From the cell containing the given text, extract its center point as [X, Y] coordinate. 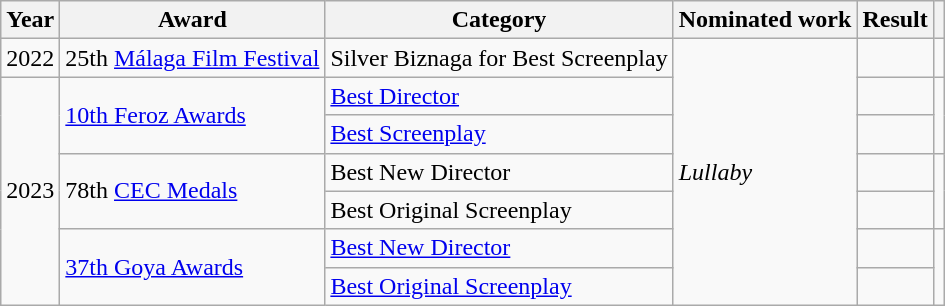
Result [895, 20]
Category [499, 20]
2023 [30, 191]
25th Málaga Film Festival [192, 58]
37th Goya Awards [192, 267]
Lullaby [765, 172]
Year [30, 20]
Award [192, 20]
10th Feroz Awards [192, 115]
2022 [30, 58]
Best Screenplay [499, 134]
Nominated work [765, 20]
Silver Biznaga for Best Screenplay [499, 58]
Best Director [499, 96]
78th CEC Medals [192, 191]
